Output the (x, y) coordinate of the center of the cell containing the given text.  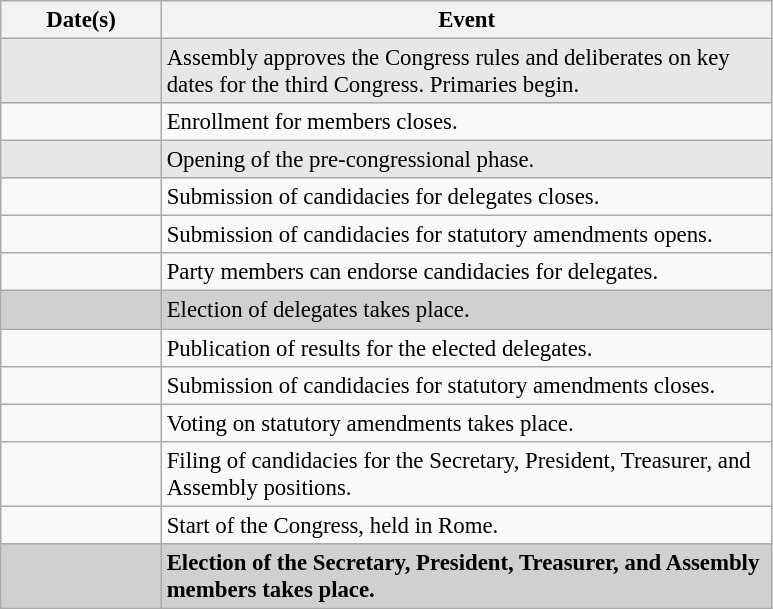
Voting on statutory amendments takes place. (466, 423)
Start of the Congress, held in Rome. (466, 525)
Date(s) (82, 20)
Publication of results for the elected delegates. (466, 348)
Opening of the pre-congressional phase. (466, 160)
Submission of candidacies for delegates closes. (466, 197)
Party members can endorse candidacies for delegates. (466, 273)
Election of delegates takes place. (466, 310)
Assembly approves the Congress rules and deliberates on key dates for the third Congress. Primaries begin. (466, 72)
Filing of candidacies for the Secretary, President, Treasurer, and Assembly positions. (466, 474)
Submission of candidacies for statutory amendments closes. (466, 385)
Event (466, 20)
Election of the Secretary, President, Treasurer, and Assembly members takes place. (466, 576)
Submission of candidacies for statutory amendments opens. (466, 235)
Enrollment for members closes. (466, 122)
